Extract the (X, Y) coordinate from the center of the cell holding the provided text.  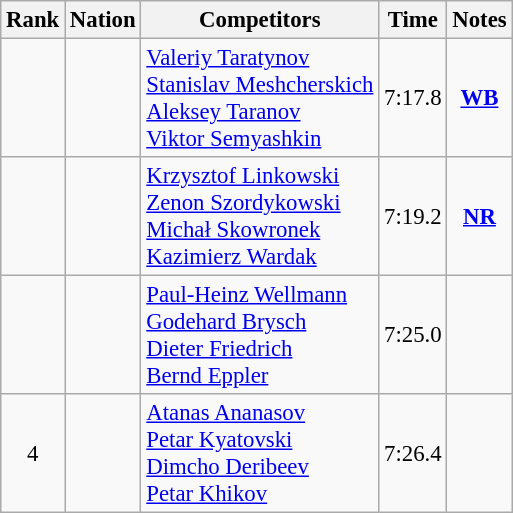
Krzysztof LinkowskiZenon SzordykowskiMichał SkowronekKazimierz Wardak (260, 216)
Atanas AnanasovPetar KyatovskiDimcho DeribeevPetar Khikov (260, 454)
Rank (33, 20)
Nation (103, 20)
7:17.8 (413, 98)
7:19.2 (413, 216)
Valeriy TaratynovStanislav MeshcherskichAleksey TaranovViktor Semyashkin (260, 98)
4 (33, 454)
Competitors (260, 20)
WB (480, 98)
Notes (480, 20)
7:25.0 (413, 336)
NR (480, 216)
Paul-Heinz WellmannGodehard BryschDieter FriedrichBernd Eppler (260, 336)
7:26.4 (413, 454)
Time (413, 20)
